Return the (X, Y) coordinate for the center point of the cell that contains the specified text.  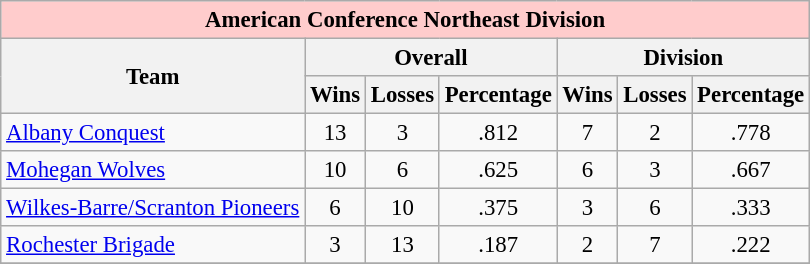
Rochester Brigade (153, 245)
Overall (431, 58)
.333 (751, 208)
.812 (498, 133)
Mohegan Wolves (153, 170)
Wilkes-Barre/Scranton Pioneers (153, 208)
Albany Conquest (153, 133)
.222 (751, 245)
.625 (498, 170)
.187 (498, 245)
Division (683, 58)
.778 (751, 133)
.667 (751, 170)
.375 (498, 208)
American Conference Northeast Division (406, 20)
Team (153, 76)
